Pinpoint the cell where the given text exists, returning its (x, y) midpoint coordinate. 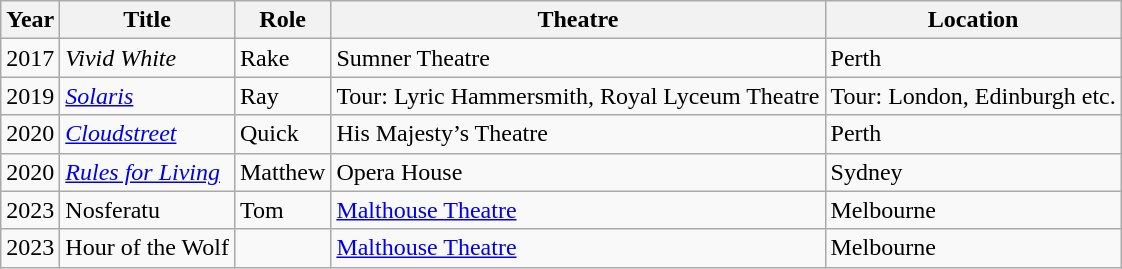
Vivid White (148, 58)
Cloudstreet (148, 134)
2019 (30, 96)
Location (973, 20)
His Majesty’s Theatre (578, 134)
Title (148, 20)
Role (282, 20)
Quick (282, 134)
Tour: London, Edinburgh etc. (973, 96)
Rules for Living (148, 172)
Opera House (578, 172)
Solaris (148, 96)
Matthew (282, 172)
Sydney (973, 172)
Ray (282, 96)
Tour: Lyric Hammersmith, Royal Lyceum Theatre (578, 96)
Nosferatu (148, 210)
Sumner Theatre (578, 58)
Rake (282, 58)
Year (30, 20)
Tom (282, 210)
Theatre (578, 20)
2017 (30, 58)
Hour of the Wolf (148, 248)
